Output the [x, y] coordinate of the center of the cell containing the given text.  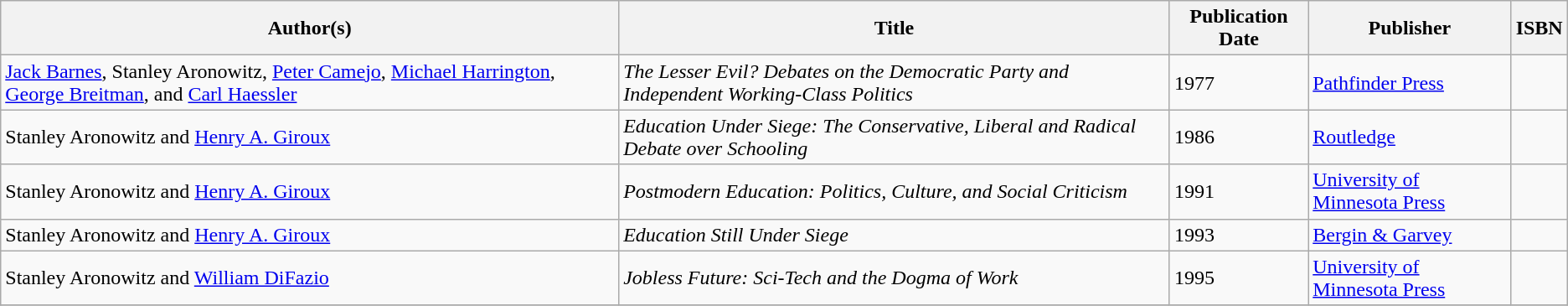
Education Under Siege: The Conservative, Liberal and Radical Debate over Schooling [895, 137]
1986 [1238, 137]
Pathfinder Press [1410, 82]
Bergin & Garvey [1410, 235]
Stanley Aronowitz and William DiFazio [310, 278]
1993 [1238, 235]
Jack Barnes, Stanley Aronowitz, Peter Camejo, Michael Harrington, George Breitman, and Carl Haessler [310, 82]
Jobless Future: Sci-Tech and the Dogma of Work [895, 278]
Postmodern Education: Politics, Culture, and Social Criticism [895, 191]
Education Still Under Siege [895, 235]
Title [895, 29]
ISBN [1540, 29]
Publication Date [1238, 29]
The Lesser Evil? Debates on the Democratic Party and Independent Working-Class Politics [895, 82]
1977 [1238, 82]
Author(s) [310, 29]
1991 [1238, 191]
1995 [1238, 278]
Publisher [1410, 29]
Routledge [1410, 137]
